From the cell containing the given text, extract its center point as [x, y] coordinate. 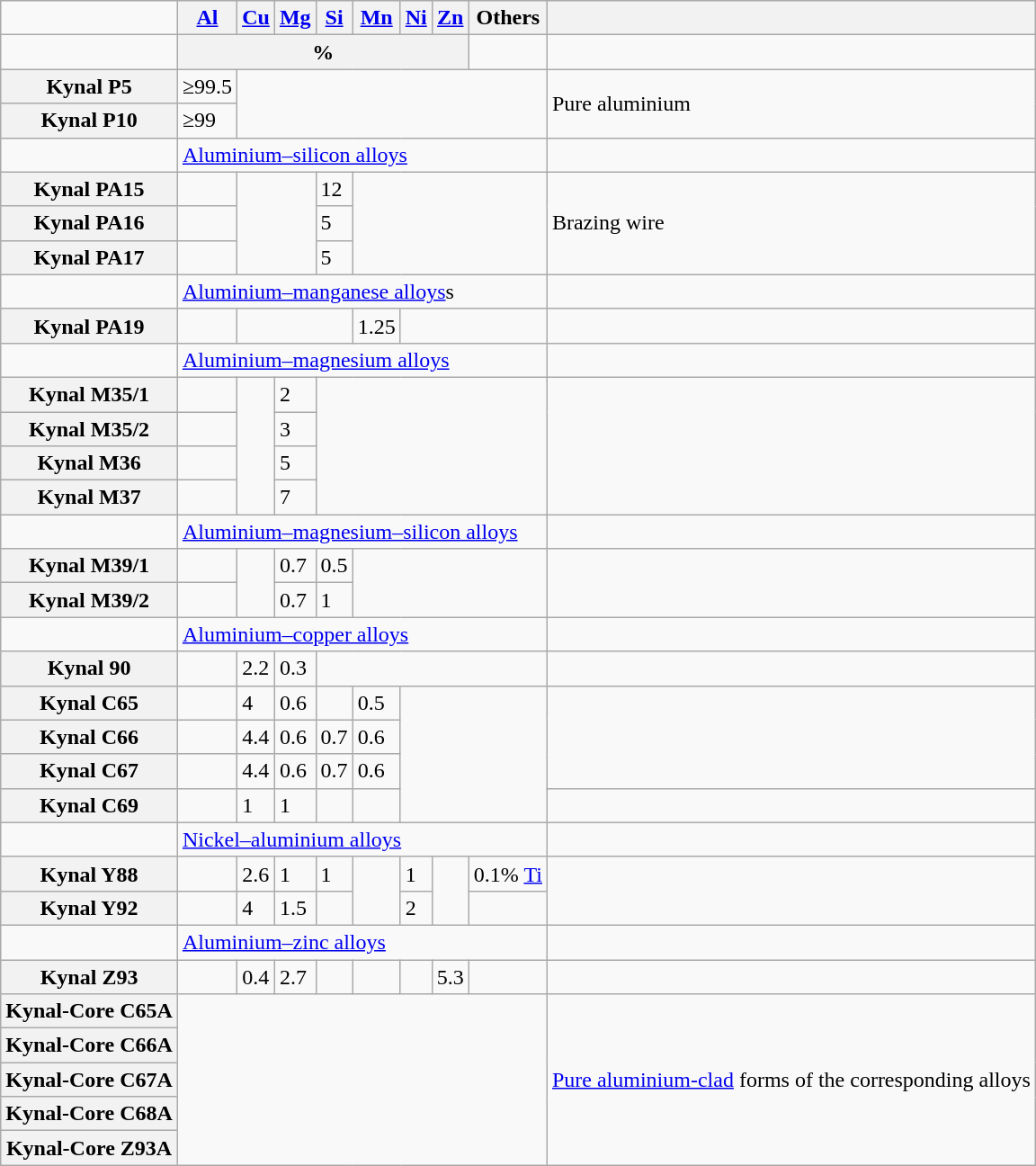
Aluminium–magnesium–silicon alloys [362, 532]
2.7 [295, 976]
0.3 [295, 668]
5.3 [450, 976]
0.1% Ti [507, 874]
Kynal-Core C65A [90, 1011]
Si [335, 18]
Aluminium–silicon alloys [362, 155]
Kynal-Core C67A [90, 1080]
Aluminium–zinc alloys [362, 942]
Brazing wire [791, 223]
2.6 [256, 874]
Kynal M39/1 [90, 566]
1.5 [295, 908]
Kynal PA17 [90, 257]
Kynal-Core Z93A [90, 1148]
Kynal Y88 [90, 874]
Ni [415, 18]
Nickel–aluminium alloys [362, 839]
Kynal P5 [90, 86]
Kynal 90 [90, 668]
Aluminium–copper alloys [362, 634]
Kynal M37 [90, 498]
Kynal M36 [90, 463]
Zn [450, 18]
Aluminium–manganese alloyss [362, 291]
≥99.5 [207, 86]
≥99 [207, 121]
7 [295, 498]
Kynal Y92 [90, 908]
12 [335, 189]
Kynal-Core C68A [90, 1114]
Pure aluminium-clad forms of the corresponding alloys [791, 1080]
Mn [376, 18]
Kynal PA15 [90, 189]
% [323, 52]
Kynal C67 [90, 771]
2.2 [256, 668]
0.4 [256, 976]
Cu [256, 18]
Kynal P10 [90, 121]
Pure aluminium [791, 103]
Kynal C65 [90, 703]
Kynal C69 [90, 805]
3 [295, 429]
1.25 [376, 326]
Kynal PA19 [90, 326]
Kynal M35/1 [90, 394]
Mg [295, 18]
Kynal C66 [90, 737]
Kynal-Core C66A [90, 1045]
Al [207, 18]
Others [507, 18]
Kynal M39/2 [90, 600]
Kynal PA16 [90, 223]
Aluminium–magnesium alloys [362, 360]
Kynal Z93 [90, 976]
Kynal M35/2 [90, 429]
